Detect which cell encompasses the target text, then output its [x, y] center coordinate. 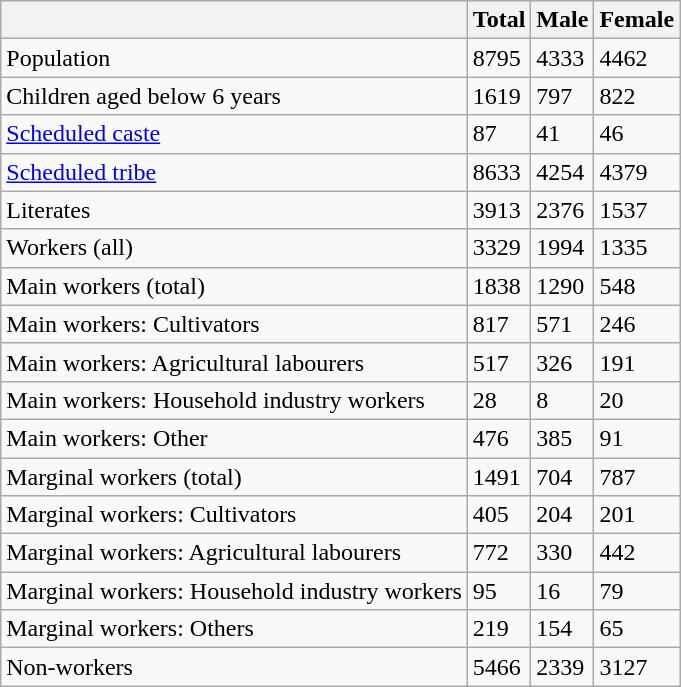
16 [562, 591]
Main workers: Other [234, 438]
Workers (all) [234, 248]
246 [637, 324]
4333 [562, 58]
Scheduled tribe [234, 172]
4462 [637, 58]
517 [499, 362]
204 [562, 515]
8 [562, 400]
5466 [499, 667]
1491 [499, 477]
Scheduled caste [234, 134]
326 [562, 362]
548 [637, 286]
1994 [562, 248]
191 [637, 362]
772 [499, 553]
1537 [637, 210]
Marginal workers: Others [234, 629]
Children aged below 6 years [234, 96]
20 [637, 400]
154 [562, 629]
Main workers: Household industry workers [234, 400]
1290 [562, 286]
201 [637, 515]
Marginal workers (total) [234, 477]
787 [637, 477]
1838 [499, 286]
46 [637, 134]
Marginal workers: Household industry workers [234, 591]
Main workers: Agricultural labourers [234, 362]
Main workers: Cultivators [234, 324]
219 [499, 629]
Main workers (total) [234, 286]
476 [499, 438]
28 [499, 400]
817 [499, 324]
3329 [499, 248]
Population [234, 58]
1619 [499, 96]
Marginal workers: Cultivators [234, 515]
Non-workers [234, 667]
79 [637, 591]
8795 [499, 58]
4254 [562, 172]
87 [499, 134]
Marginal workers: Agricultural labourers [234, 553]
8633 [499, 172]
822 [637, 96]
95 [499, 591]
571 [562, 324]
3913 [499, 210]
1335 [637, 248]
91 [637, 438]
330 [562, 553]
405 [499, 515]
Literates [234, 210]
2339 [562, 667]
385 [562, 438]
41 [562, 134]
704 [562, 477]
797 [562, 96]
4379 [637, 172]
442 [637, 553]
3127 [637, 667]
Male [562, 20]
65 [637, 629]
2376 [562, 210]
Female [637, 20]
Total [499, 20]
